Detect which cell encompasses the target text, then output its [X, Y] center coordinate. 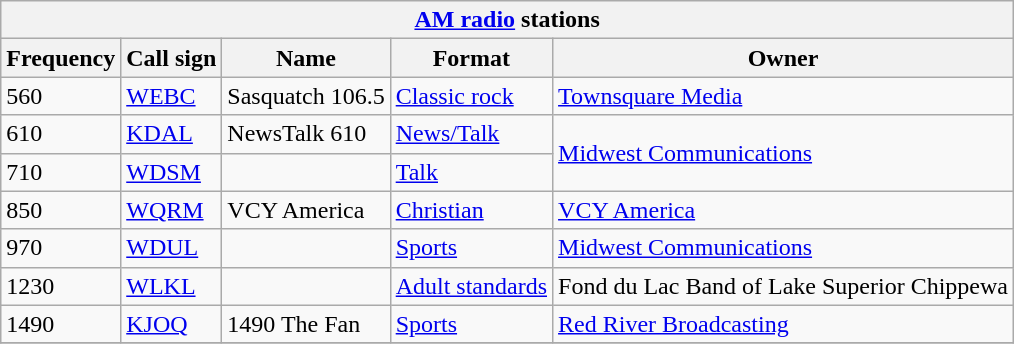
News/Talk [471, 134]
KDAL [172, 134]
Christian [471, 210]
Townsquare Media [784, 96]
710 [61, 172]
1230 [61, 286]
850 [61, 210]
Talk [471, 172]
Sasquatch 106.5 [306, 96]
560 [61, 96]
WEBC [172, 96]
Call sign [172, 58]
Name [306, 58]
NewsTalk 610 [306, 134]
WQRM [172, 210]
1490 The Fan [306, 324]
970 [61, 248]
1490 [61, 324]
Adult standards [471, 286]
AM radio stations [508, 20]
Red River Broadcasting [784, 324]
WLKL [172, 286]
Owner [784, 58]
Classic rock [471, 96]
Fond du Lac Band of Lake Superior Chippewa [784, 286]
Frequency [61, 58]
610 [61, 134]
WDUL [172, 248]
KJOQ [172, 324]
WDSM [172, 172]
Format [471, 58]
